For the text-containing cell, return its midpoint in [X, Y] coordinate format. 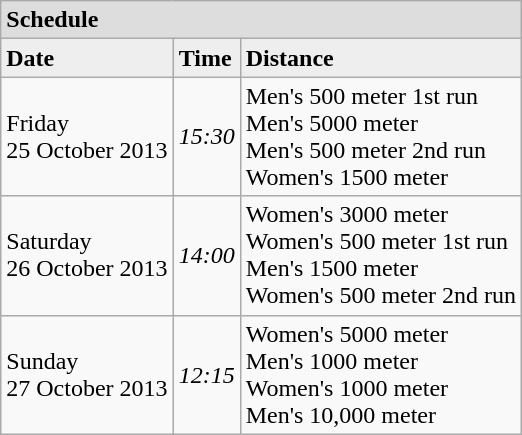
14:00 [206, 256]
Friday25 October 2013 [87, 136]
Date [87, 58]
Men's 500 meter 1st runMen's 5000 meterMen's 500 meter 2nd runWomen's 1500 meter [380, 136]
Schedule [262, 20]
15:30 [206, 136]
Sunday27 October 2013 [87, 374]
Women's 3000 meterWomen's 500 meter 1st runMen's 1500 meterWomen's 500 meter 2nd run [380, 256]
Saturday26 October 2013 [87, 256]
Distance [380, 58]
Time [206, 58]
Women's 5000 meterMen's 1000 meterWomen's 1000 meterMen's 10,000 meter [380, 374]
12:15 [206, 374]
